Search for the cell housing the specified text and yield its (X, Y) center coordinate. 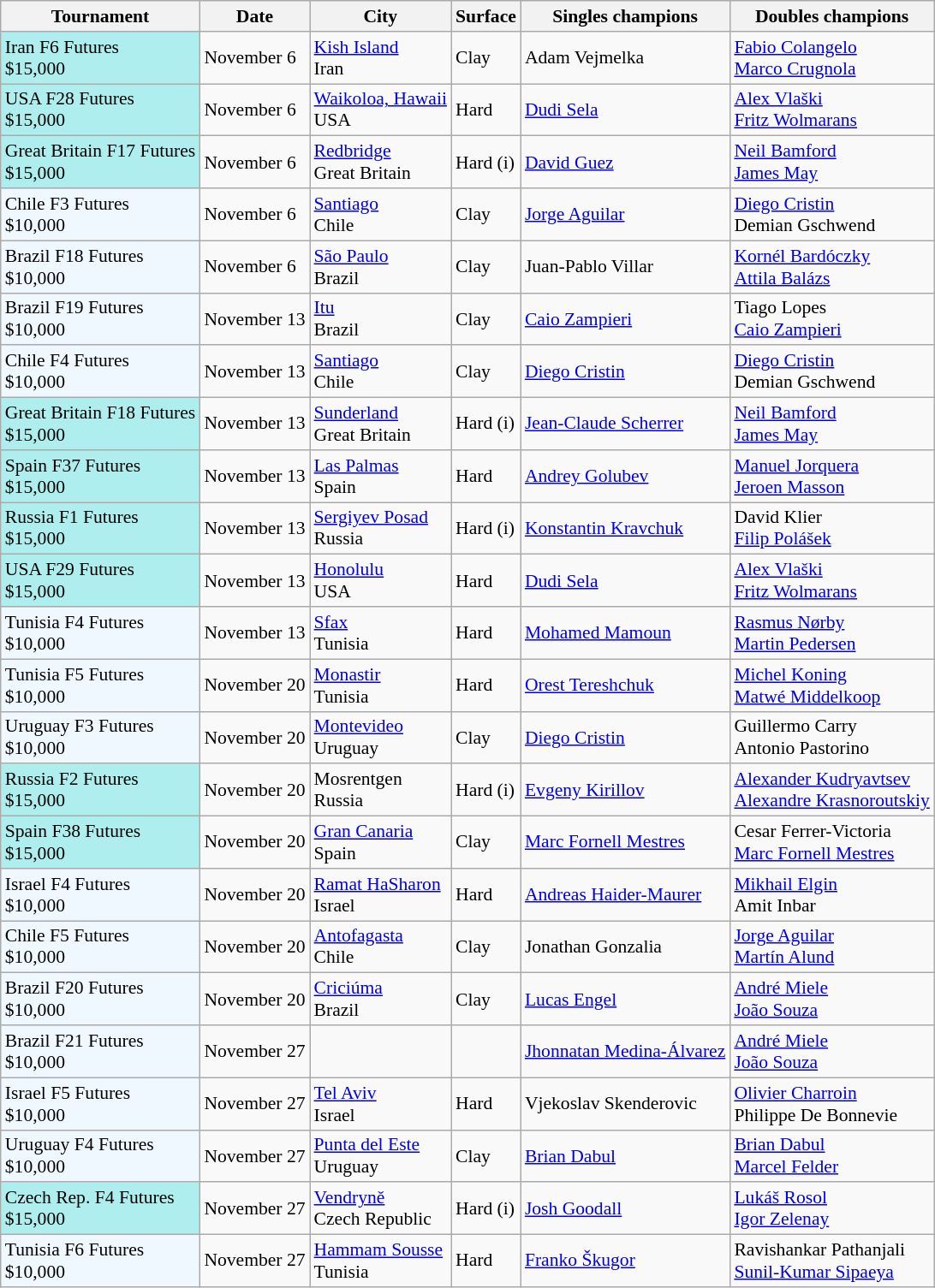
AntofagastaChile (380, 947)
Mikhail Elgin Amit Inbar (832, 895)
SunderlandGreat Britain (380, 424)
Surface (486, 16)
Las PalmasSpain (380, 476)
City (380, 16)
Great Britain F17 Futures$15,000 (101, 163)
Punta del EsteUruguay (380, 1155)
Israel F4 Futures$10,000 (101, 895)
Josh Goodall (625, 1208)
Brian Dabul (625, 1155)
Great Britain F18 Futures$15,000 (101, 424)
HonoluluUSA (380, 580)
Franko Škugor (625, 1261)
Tunisia F4 Futures$10,000 (101, 633)
Brian Dabul Marcel Felder (832, 1155)
Michel Koning Matwé Middelkoop (832, 685)
MonastirTunisia (380, 685)
Singles champions (625, 16)
Waikoloa, HawaiiUSA (380, 110)
ItuBrazil (380, 318)
Guillermo Carry Antonio Pastorino (832, 738)
Jean-Claude Scherrer (625, 424)
USA F28 Futures$15,000 (101, 110)
MontevideoUruguay (380, 738)
Ramat HaSharonIsrael (380, 895)
Adam Vejmelka (625, 58)
Chile F4 Futures$10,000 (101, 371)
Evgeny Kirillov (625, 791)
Uruguay F4 Futures$10,000 (101, 1155)
Kornél Bardóczky Attila Balázs (832, 267)
SfaxTunisia (380, 633)
Hammam SousseTunisia (380, 1261)
RedbridgeGreat Britain (380, 163)
MosrentgenRussia (380, 791)
Sergiyev PosadRussia (380, 529)
Andreas Haider-Maurer (625, 895)
Manuel Jorquera Jeroen Masson (832, 476)
Brazil F20 Futures$10,000 (101, 1000)
Russia F1 Futures$15,000 (101, 529)
Tiago Lopes Caio Zampieri (832, 318)
Brazil F18 Futures$10,000 (101, 267)
Juan-Pablo Villar (625, 267)
VendryněCzech Republic (380, 1208)
Fabio Colangelo Marco Crugnola (832, 58)
Caio Zampieri (625, 318)
Russia F2 Futures$15,000 (101, 791)
Tunisia F5 Futures$10,000 (101, 685)
Kish IslandIran (380, 58)
Marc Fornell Mestres (625, 842)
Mohamed Mamoun (625, 633)
Jorge Aguilar Martín Alund (832, 947)
Olivier Charroin Philippe De Bonnevie (832, 1104)
USA F29 Futures$15,000 (101, 580)
Tunisia F6 Futures$10,000 (101, 1261)
Uruguay F3 Futures$10,000 (101, 738)
CriciúmaBrazil (380, 1000)
Spain F38 Futures$15,000 (101, 842)
Lucas Engel (625, 1000)
Rasmus Nørby Martin Pedersen (832, 633)
Ravishankar Pathanjali Sunil-Kumar Sipaeya (832, 1261)
Iran F6 Futures$15,000 (101, 58)
Jorge Aguilar (625, 214)
Vjekoslav Skenderovic (625, 1104)
Czech Rep. F4 Futures$15,000 (101, 1208)
Israel F5 Futures$10,000 (101, 1104)
Date (254, 16)
Alexander Kudryavtsev Alexandre Krasnoroutskiy (832, 791)
Konstantin Kravchuk (625, 529)
Orest Tereshchuk (625, 685)
Chile F5 Futures$10,000 (101, 947)
Tel AvivIsrael (380, 1104)
Doubles champions (832, 16)
São PauloBrazil (380, 267)
Brazil F21 Futures$10,000 (101, 1051)
Chile F3 Futures$10,000 (101, 214)
David Guez (625, 163)
David Klier Filip Polášek (832, 529)
Tournament (101, 16)
Cesar Ferrer-Victoria Marc Fornell Mestres (832, 842)
Jhonnatan Medina-Álvarez (625, 1051)
Gran CanariaSpain (380, 842)
Andrey Golubev (625, 476)
Jonathan Gonzalia (625, 947)
Brazil F19 Futures$10,000 (101, 318)
Lukáš Rosol Igor Zelenay (832, 1208)
Spain F37 Futures$15,000 (101, 476)
